From the cell containing the given text, extract its center point as [x, y] coordinate. 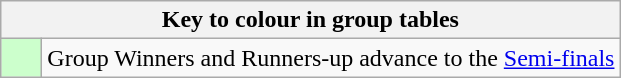
Group Winners and Runners-up advance to the Semi-finals [331, 58]
Key to colour in group tables [310, 20]
